Return (X, Y) of the center of cell containing provided text 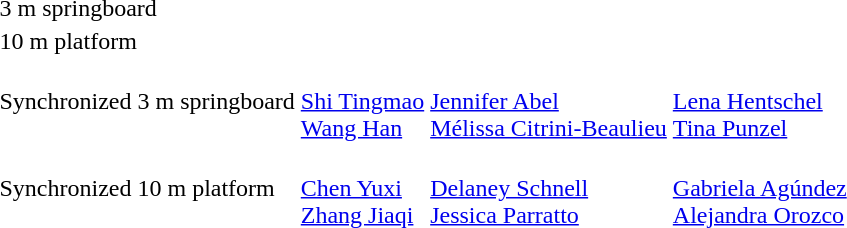
Jennifer AbelMélissa Citrini-Beaulieu (549, 101)
Shi TingmaoWang Han (362, 101)
